Identify which cell holds the provided text, then report its [X, Y] central coordinate. 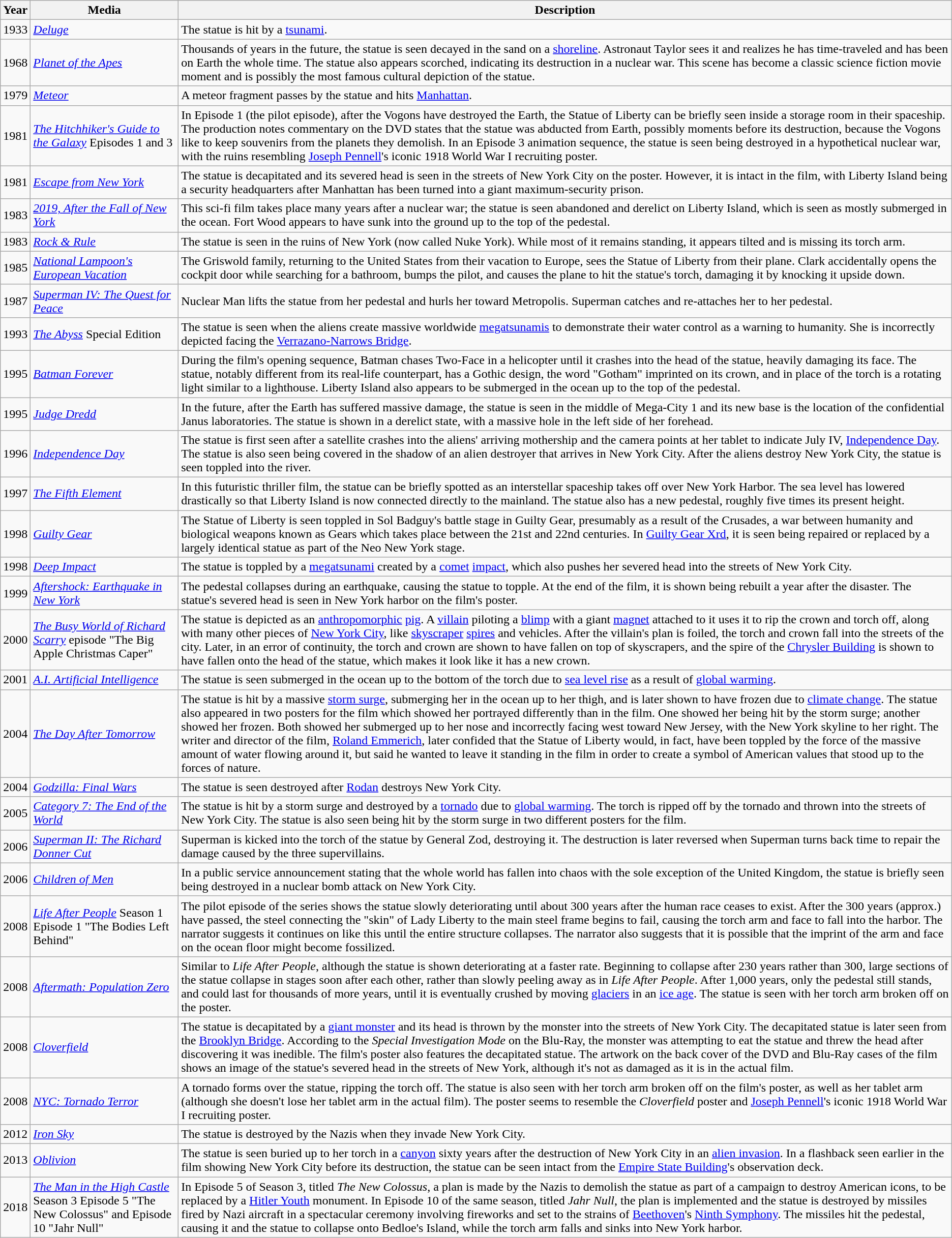
Oblivion [105, 1160]
NYC: Tornado Terror [105, 1101]
Year [15, 10]
2001 [15, 680]
1999 [15, 593]
1997 [15, 494]
Planet of the Apes [105, 63]
A.I. Artificial Intelligence [105, 680]
Nuclear Man lifts the statue from her pedestal and hurls her toward Metropolis. Superman catches and re-attaches her to her pedestal. [566, 301]
1996 [15, 454]
Media [105, 10]
The statue is destroyed by the Nazis when they invade New York City. [566, 1134]
Category 7: The End of the World [105, 813]
Deep Impact [105, 567]
1987 [15, 301]
Cloverfield [105, 1047]
Life After People Season 1 Episode 1 "The Bodies Left Behind" [105, 926]
2019, After the Fall of New York [105, 216]
Judge Dredd [105, 414]
Iron Sky [105, 1134]
National Lampoon's European Vacation [105, 267]
Batman Forever [105, 374]
2000 [15, 640]
2012 [15, 1134]
Deluge [105, 29]
The Day After Tomorrow [105, 733]
The Fifth Element [105, 494]
2018 [15, 1207]
Meteor [105, 96]
1933 [15, 29]
The statue is seen submerged in the ocean up to the bottom of the torch due to sea level rise as a result of global warming. [566, 680]
Aftershock: Earthquake in New York [105, 593]
1993 [15, 334]
1985 [15, 267]
2005 [15, 813]
Aftermath: Population Zero [105, 986]
Children of Men [105, 880]
Guilty Gear [105, 534]
Independence Day [105, 454]
1968 [15, 63]
Escape from New York [105, 182]
Rock & Rule [105, 241]
2013 [15, 1160]
Superman IV: The Quest for Peace [105, 301]
The Busy World of Richard Scarry episode "The Big Apple Christmas Caper" [105, 640]
The Hitchhiker's Guide to the Galaxy Episodes 1 and 3 [105, 135]
Godzilla: Final Wars [105, 787]
The statue is seen destroyed after Rodan destroys New York City. [566, 787]
The Abyss Special Edition [105, 334]
The statue is toppled by a megatsunami created by a comet impact, which also pushes her severed head into the streets of New York City. [566, 567]
The statue is hit by a tsunami. [566, 29]
1979 [15, 96]
A meteor fragment passes by the statue and hits Manhattan. [566, 96]
Description [566, 10]
Superman II: The Richard Donner Cut [105, 846]
The Man in the High Castle Season 3 Episode 5 "The New Colossus" and Episode 10 "Jahr Null" [105, 1207]
